Capture the cell that displays the provided text and extract its [X, Y] central coordinate. 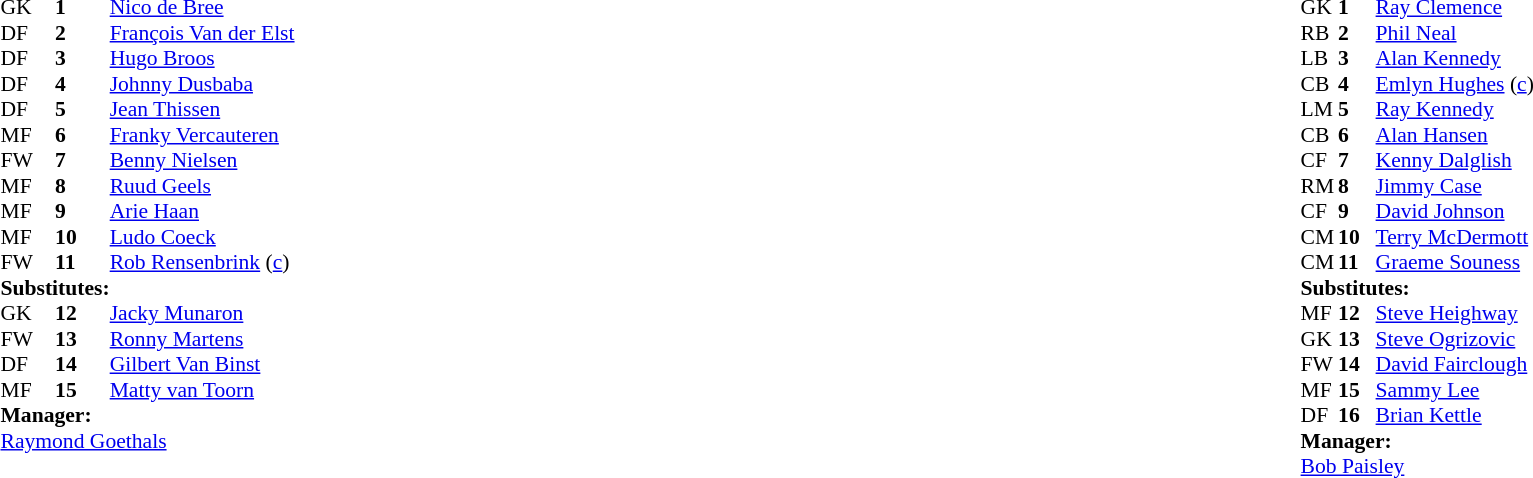
Franky Vercauteren [202, 135]
Raymond Goethals [147, 441]
Jacky Munaron [202, 313]
François Van der Elst [202, 33]
LB [1320, 59]
Hugo Broos [202, 59]
Ronny Martens [202, 339]
Arie Haan [202, 211]
Matty van Toorn [202, 390]
Rob Rensenbrink (c) [202, 263]
Benny Nielsen [202, 161]
16 [1357, 415]
RM [1320, 186]
RB [1320, 33]
Johnny Dusbaba [202, 84]
Jean Thissen [202, 109]
LM [1320, 109]
Substitutes: [54, 288]
Ruud Geels [202, 186]
Ludo Coeck [202, 237]
Manager: [147, 415]
Gilbert Van Binst [202, 365]
